Detect which cell encompasses the target text, then output its (x, y) center coordinate. 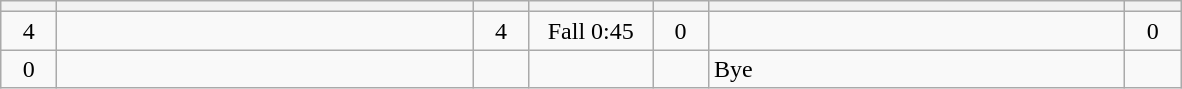
Fall 0:45 (591, 31)
Bye (917, 69)
